Determine the [x, y] coordinate at the center of the cell enclosing the given text.  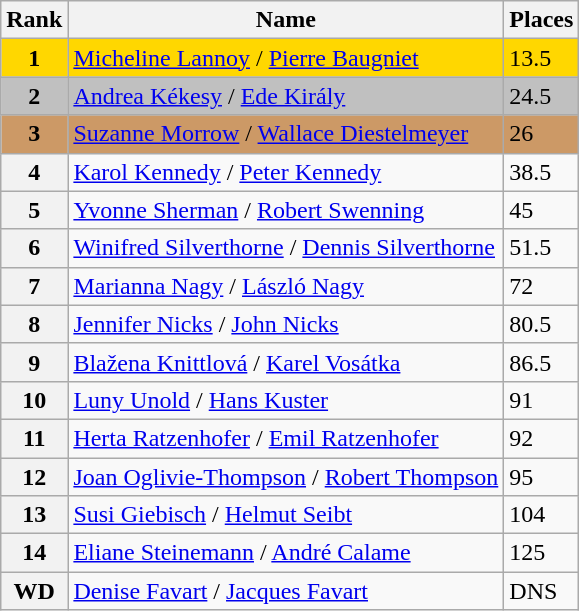
72 [542, 286]
4 [34, 172]
91 [542, 400]
8 [34, 324]
Joan Oglivie-Thompson / Robert Thompson [286, 477]
WD [34, 591]
Suzanne Morrow / Wallace Diestelmeyer [286, 134]
3 [34, 134]
92 [542, 438]
5 [34, 210]
12 [34, 477]
7 [34, 286]
Places [542, 20]
45 [542, 210]
104 [542, 515]
Eliane Steinemann / André Calame [286, 553]
Yvonne Sherman / Robert Swenning [286, 210]
86.5 [542, 362]
Rank [34, 20]
Denise Favart / Jacques Favart [286, 591]
2 [34, 96]
Herta Ratzenhofer / Emil Ratzenhofer [286, 438]
Luny Unold / Hans Kuster [286, 400]
95 [542, 477]
1 [34, 58]
125 [542, 553]
6 [34, 248]
Susi Giebisch / Helmut Seibt [286, 515]
Winifred Silverthorne / Dennis Silverthorne [286, 248]
14 [34, 553]
Name [286, 20]
Jennifer Nicks / John Nicks [286, 324]
Blažena Knittlová / Karel Vosátka [286, 362]
11 [34, 438]
26 [542, 134]
Micheline Lannoy / Pierre Baugniet [286, 58]
DNS [542, 591]
38.5 [542, 172]
9 [34, 362]
Andrea Kékesy / Ede Király [286, 96]
Karol Kennedy / Peter Kennedy [286, 172]
51.5 [542, 248]
13 [34, 515]
10 [34, 400]
Marianna Nagy / László Nagy [286, 286]
24.5 [542, 96]
13.5 [542, 58]
80.5 [542, 324]
